Search for the cell housing the specified text and yield its [X, Y] center coordinate. 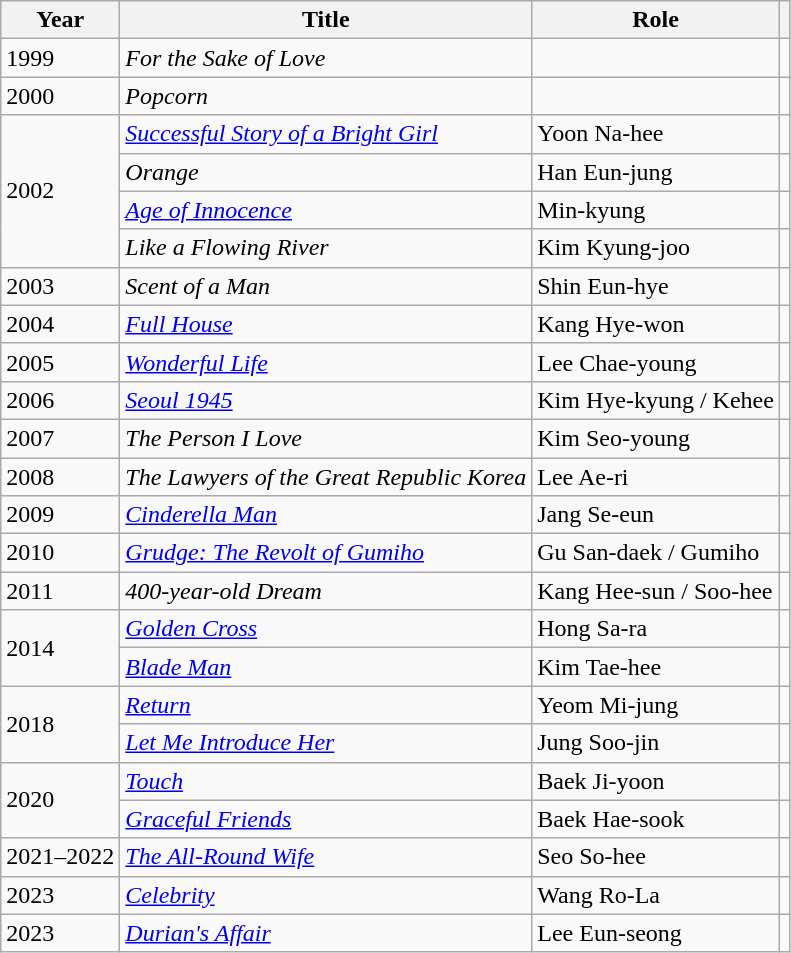
2004 [60, 324]
Lee Eun-seong [656, 933]
Title [326, 20]
Golden Cross [326, 629]
The Person I Love [326, 438]
2007 [60, 438]
2006 [60, 400]
Grudge: The Revolt of Gumiho [326, 553]
Role [656, 20]
Let Me Introduce Her [326, 743]
Cinderella Man [326, 515]
Seoul 1945 [326, 400]
Lee Chae-young [656, 362]
Han Eun-jung [656, 172]
Gu San-daek / Gumiho [656, 553]
The Lawyers of the Great Republic Korea [326, 477]
The All-Round Wife [326, 857]
Shin Eun-hye [656, 286]
Scent of a Man [326, 286]
Baek Hae-sook [656, 819]
2003 [60, 286]
Touch [326, 781]
Wang Ro-La [656, 895]
Jung Soo-jin [656, 743]
Orange [326, 172]
2021–2022 [60, 857]
Kang Hee-sun / Soo-hee [656, 591]
Min-kyung [656, 210]
Age of Innocence [326, 210]
Kang Hye-won [656, 324]
Seo So-hee [656, 857]
2009 [60, 515]
2008 [60, 477]
1999 [60, 58]
Jang Se-eun [656, 515]
Graceful Friends [326, 819]
Popcorn [326, 96]
Kim Seo-young [656, 438]
Wonderful Life [326, 362]
2002 [60, 191]
Lee Ae-ri [656, 477]
2018 [60, 724]
For the Sake of Love [326, 58]
Kim Kyung-joo [656, 248]
Full House [326, 324]
2014 [60, 648]
Like a Flowing River [326, 248]
2010 [60, 553]
Hong Sa-ra [656, 629]
Year [60, 20]
Kim Tae-hee [656, 667]
Yeom Mi-jung [656, 705]
Kim Hye-kyung / Kehee [656, 400]
2005 [60, 362]
2000 [60, 96]
2011 [60, 591]
2020 [60, 800]
Baek Ji-yoon [656, 781]
400-year-old Dream [326, 591]
Durian's Affair [326, 933]
Return [326, 705]
Yoon Na-hee [656, 134]
Blade Man [326, 667]
Successful Story of a Bright Girl [326, 134]
Celebrity [326, 895]
